Output the (X, Y) coordinate of the center of the cell containing the given text.  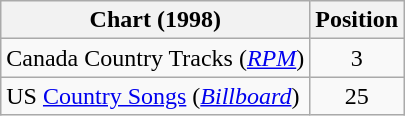
25 (357, 96)
Position (357, 20)
Canada Country Tracks (RPM) (156, 58)
Chart (1998) (156, 20)
US Country Songs (Billboard) (156, 96)
3 (357, 58)
